From the cell containing the given text, extract its center point as (X, Y) coordinate. 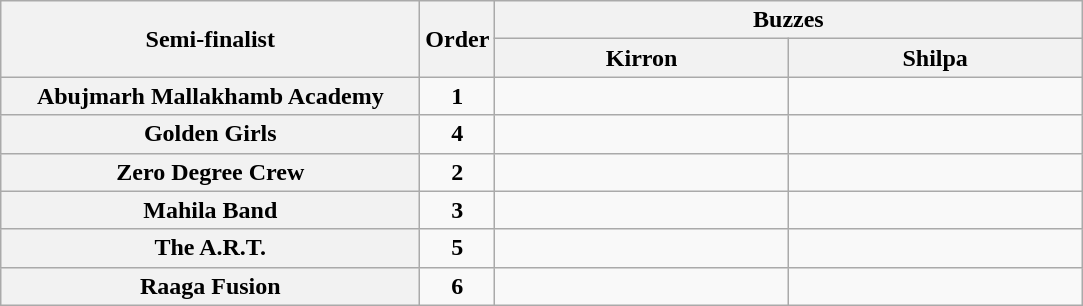
4 (458, 134)
Kirron (642, 58)
1 (458, 96)
Abujmarh Mallakhamb Academy (210, 96)
Buzzes (788, 20)
Golden Girls (210, 134)
Raaga Fusion (210, 286)
6 (458, 286)
The A.R.T. (210, 248)
Zero Degree Crew (210, 172)
3 (458, 210)
Order (458, 39)
Mahila Band (210, 210)
Semi-finalist (210, 39)
5 (458, 248)
2 (458, 172)
Shilpa (935, 58)
